Locate the cell with the specified text and output its [X, Y] center coordinate. 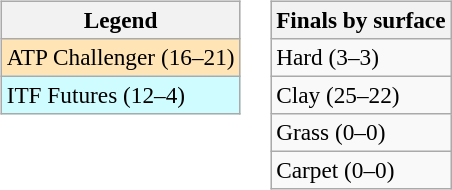
Grass (0–0) [361, 133]
Hard (3–3) [361, 57]
Finals by surface [361, 20]
ATP Challenger (16–21) [120, 57]
ITF Futures (12–4) [120, 95]
Carpet (0–0) [361, 171]
Clay (25–22) [361, 95]
Legend [120, 20]
